Determine the [x, y] coordinate at the center of the cell enclosing the given text.  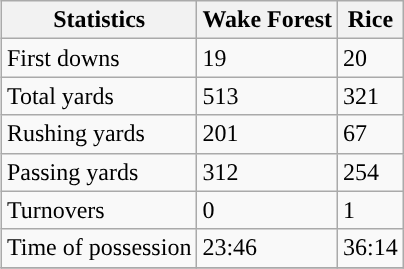
36:14 [371, 248]
1 [371, 210]
Total yards [99, 96]
312 [268, 172]
Passing yards [99, 172]
20 [371, 58]
0 [268, 210]
513 [268, 96]
201 [268, 134]
Wake Forest [268, 20]
First downs [99, 58]
Turnovers [99, 210]
19 [268, 58]
67 [371, 134]
23:46 [268, 248]
Rice [371, 20]
321 [371, 96]
Statistics [99, 20]
Rushing yards [99, 134]
254 [371, 172]
Time of possession [99, 248]
